Locate the cell with the specified text and output its (x, y) center coordinate. 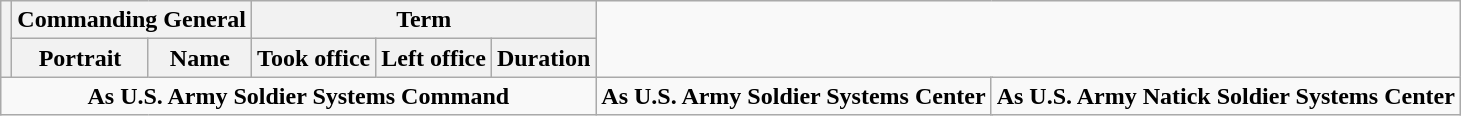
Left office (434, 58)
Name (200, 58)
Term (424, 20)
As U.S. Army Soldier Systems Center (794, 96)
Portrait (80, 58)
As U.S. Army Natick Soldier Systems Center (1226, 96)
Duration (543, 58)
Commanding General (132, 20)
As U.S. Army Soldier Systems Command (298, 96)
Took office (314, 58)
